Provide the [x, y] coordinate of the cell's center where the given text is located.  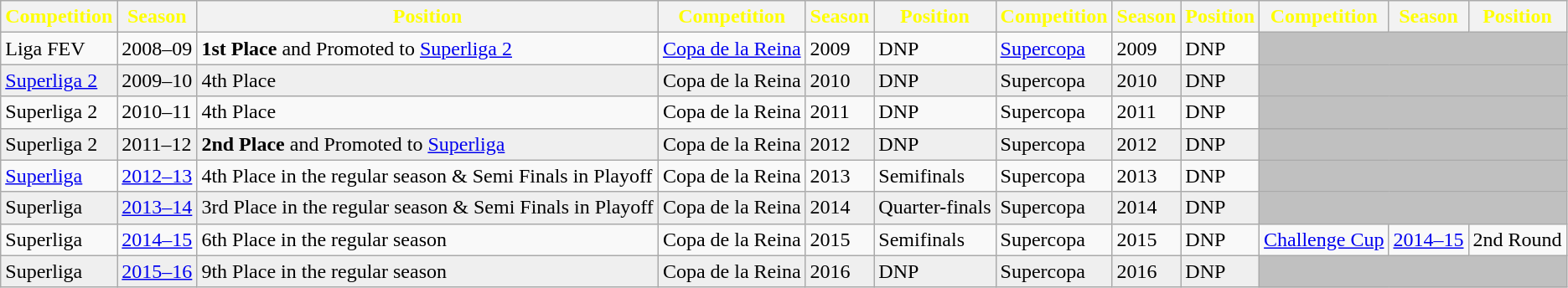
1st Place and Promoted to Superliga 2 [427, 49]
2009–10 [158, 80]
Quarter-finals [935, 208]
2011–12 [158, 144]
Challenge Cup [1324, 239]
4th Place in the regular season & Semi Finals in Playoff [427, 176]
2008–09 [158, 49]
Liga FEV [59, 49]
2013–14 [158, 208]
2nd Place and Promoted to Superliga [427, 144]
9th Place in the regular season [427, 271]
2010–11 [158, 112]
2nd Round [1517, 239]
2015–16 [158, 271]
2012–13 [158, 176]
3rd Place in the regular season & Semi Finals in Playoff [427, 208]
6th Place in the regular season [427, 239]
